Determine the (x, y) coordinate at the center of the cell enclosing the given text.  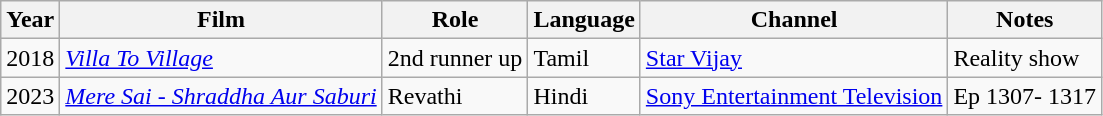
Sony Entertainment Television (794, 96)
Role (455, 20)
Mere Sai - Shraddha Aur Saburi (221, 96)
Channel (794, 20)
2nd runner up (455, 58)
Film (221, 20)
Hindi (584, 96)
Reality show (1025, 58)
Notes (1025, 20)
Language (584, 20)
Tamil (584, 58)
Ep 1307- 1317 (1025, 96)
2018 (30, 58)
Year (30, 20)
Star Vijay (794, 58)
Villa To Village (221, 58)
2023 (30, 96)
Revathi (455, 96)
